Locate the cell with the specified text and output its [X, Y] center coordinate. 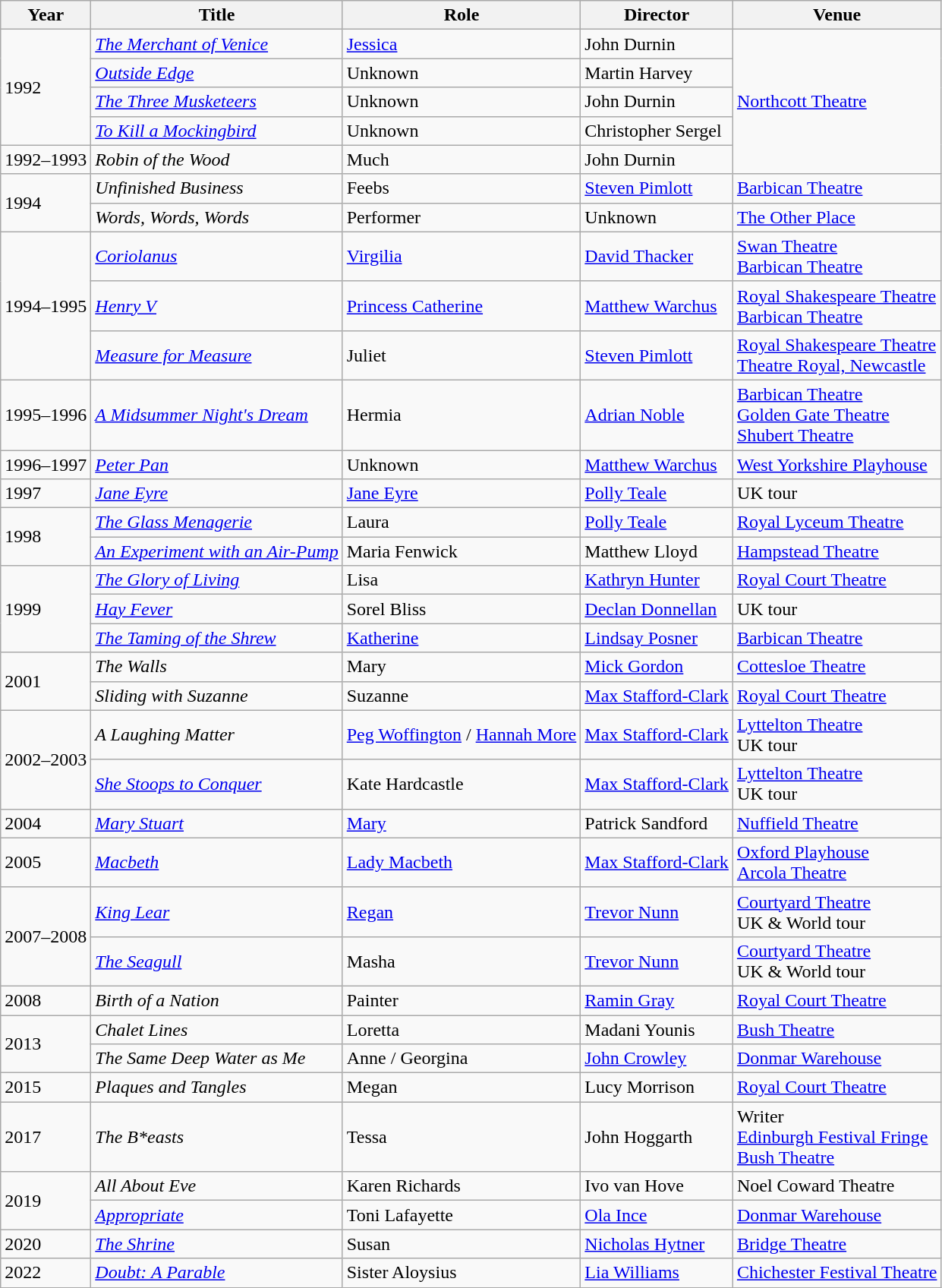
Chalet Lines [217, 1029]
Northcott Theatre [836, 102]
Laura [462, 522]
Lisa [462, 580]
Suzanne [462, 696]
Nuffield Theatre [836, 823]
A Laughing Matter [217, 735]
Maria Fenwick [462, 551]
Robin of the Wood [217, 159]
Words, Words, Words [217, 217]
Royal Lyceum Theatre [836, 522]
She Stoops to Conquer [217, 784]
To Kill a Mockingbird [217, 131]
Mick Gordon [657, 667]
The Shrine [217, 1244]
Hampstead Theatre [836, 551]
2015 [46, 1088]
Susan [462, 1244]
Peg Woffington / Hannah More [462, 735]
The Seagull [217, 961]
Henry V [217, 305]
Tessa [462, 1137]
1997 [46, 494]
Title [217, 15]
Macbeth [217, 863]
Year [46, 15]
Measure for Measure [217, 355]
Madani Younis [657, 1029]
Director [657, 15]
Christopher Sergel [657, 131]
The Glory of Living [217, 580]
1999 [46, 609]
2022 [46, 1273]
Ramin Gray [657, 1000]
Sliding with Suzanne [217, 696]
The Three Musketeers [217, 102]
An Experiment with an Air-Pump [217, 551]
The Merchant of Venice [217, 44]
Oxford PlayhouseArcola Theatre [836, 863]
Barbican TheatreGolden Gate TheatreShubert Theatre [836, 415]
Kathryn Hunter [657, 580]
Lady Macbeth [462, 863]
1998 [46, 537]
Ola Ince [657, 1215]
Mary Stuart [217, 823]
John Crowley [657, 1059]
Unfinished Business [217, 188]
1992–1993 [46, 159]
Role [462, 15]
2019 [46, 1201]
Much [462, 159]
The Same Deep Water as Me [217, 1059]
2007–2008 [46, 936]
Declan Donnellan [657, 609]
Toni Lafayette [462, 1215]
Princess Catherine [462, 305]
Venue [836, 15]
West Yorkshire Playhouse [836, 464]
2005 [46, 863]
1994 [46, 203]
Plaques and Tangles [217, 1088]
The Walls [217, 667]
Appropriate [217, 1215]
Performer [462, 217]
Regan [462, 911]
Lia Williams [657, 1273]
Anne / Georgina [462, 1059]
Sister Aloysius [462, 1273]
Matthew Lloyd [657, 551]
Patrick Sandford [657, 823]
Birth of a Nation [217, 1000]
A Midsummer Night's Dream [217, 415]
Cottesloe Theatre [836, 667]
Juliet [462, 355]
Doubt: A Parable [217, 1273]
The Taming of the Shrew [217, 638]
Ivo van Hove [657, 1186]
2004 [46, 823]
David Thacker [657, 257]
Chichester Festival Theatre [836, 1273]
Peter Pan [217, 464]
The B*easts [217, 1137]
John Hoggarth [657, 1137]
King Lear [217, 911]
Virgilia [462, 257]
Nicholas Hytner [657, 1244]
Jessica [462, 44]
1992 [46, 87]
Karen Richards [462, 1186]
2001 [46, 681]
Loretta [462, 1029]
Noel Coward Theatre [836, 1186]
Royal Shakespeare TheatreBarbican Theatre [836, 305]
WriterEdinburgh Festival FringeBush Theatre [836, 1137]
Bridge Theatre [836, 1244]
Megan [462, 1088]
Coriolanus [217, 257]
The Glass Menagerie [217, 522]
Feebs [462, 188]
The Other Place [836, 217]
1994–1995 [46, 305]
Adrian Noble [657, 415]
Painter [462, 1000]
Kate Hardcastle [462, 784]
Courtyard TheatreUK & World tour [836, 961]
Swan TheatreBarbican Theatre [836, 257]
Outside Edge [217, 73]
Hay Fever [217, 609]
Martin Harvey [657, 73]
Sorel Bliss [462, 609]
2013 [46, 1043]
1995–1996 [46, 415]
2017 [46, 1137]
All About Eve [217, 1186]
2002–2003 [46, 759]
Royal Shakespeare TheatreTheatre Royal, Newcastle [836, 355]
2020 [46, 1244]
Bush Theatre [836, 1029]
Masha [462, 961]
Courtyard Theatre UK & World tour [836, 911]
Hermia [462, 415]
2008 [46, 1000]
Lindsay Posner [657, 638]
Katherine [462, 638]
Lucy Morrison [657, 1088]
1996–1997 [46, 464]
